Determine the (x, y) coordinate at the center of the cell enclosing the given text.  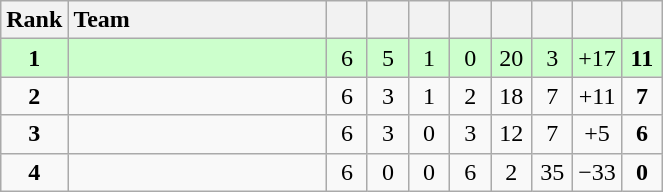
Rank (34, 20)
11 (642, 58)
12 (512, 134)
+17 (598, 58)
4 (34, 172)
Team (198, 20)
+5 (598, 134)
+11 (598, 96)
20 (512, 58)
18 (512, 96)
−33 (598, 172)
5 (388, 58)
35 (552, 172)
